Locate the cell with the specified text and output its [X, Y] center coordinate. 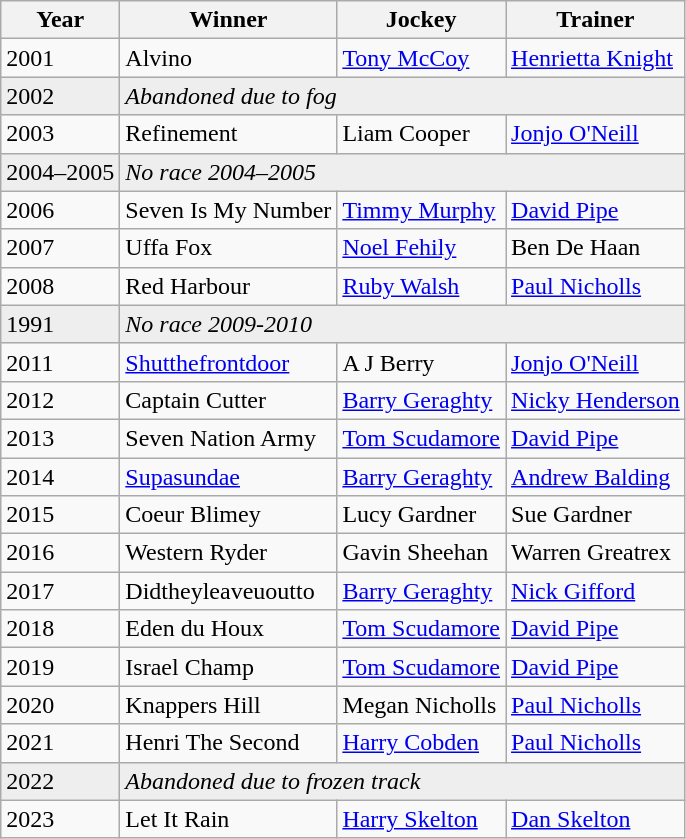
Nick Gifford [596, 591]
2002 [60, 96]
Ruby Walsh [422, 286]
Noel Fehily [422, 248]
Captain Cutter [228, 400]
1991 [60, 324]
Uffa Fox [228, 248]
Liam Cooper [422, 134]
2020 [60, 705]
Eden du Houx [228, 629]
2016 [60, 553]
Trainer [596, 20]
Shutthefrontdoor [228, 362]
2001 [60, 58]
Ben De Haan [596, 248]
Timmy Murphy [422, 210]
Harry Cobden [422, 743]
Western Ryder [228, 553]
Year [60, 20]
Tony McCoy [422, 58]
Seven Is My Number [228, 210]
Sue Gardner [596, 515]
Henrietta Knight [596, 58]
Supasundae [228, 477]
2006 [60, 210]
Abandoned due to frozen track [402, 781]
Megan Nicholls [422, 705]
Didtheyleaveuoutto [228, 591]
2007 [60, 248]
2003 [60, 134]
2019 [60, 667]
2021 [60, 743]
2022 [60, 781]
Jockey [422, 20]
Gavin Sheehan [422, 553]
Refinement [228, 134]
2012 [60, 400]
Warren Greatrex [596, 553]
2015 [60, 515]
Seven Nation Army [228, 438]
2013 [60, 438]
Harry Skelton [422, 819]
Let It Rain [228, 819]
2004–2005 [60, 172]
2023 [60, 819]
No race 2004–2005 [402, 172]
Nicky Henderson [596, 400]
Lucy Gardner [422, 515]
Henri The Second [228, 743]
2017 [60, 591]
Andrew Balding [596, 477]
A J Berry [422, 362]
Alvino [228, 58]
2011 [60, 362]
Dan Skelton [596, 819]
Winner [228, 20]
Coeur Blimey [228, 515]
2018 [60, 629]
2014 [60, 477]
2008 [60, 286]
Israel Champ [228, 667]
No race 2009-2010 [402, 324]
Knappers Hill [228, 705]
Red Harbour [228, 286]
Abandoned due to fog [402, 96]
